Return the (x, y) coordinate for the center point of the cell that contains the specified text.  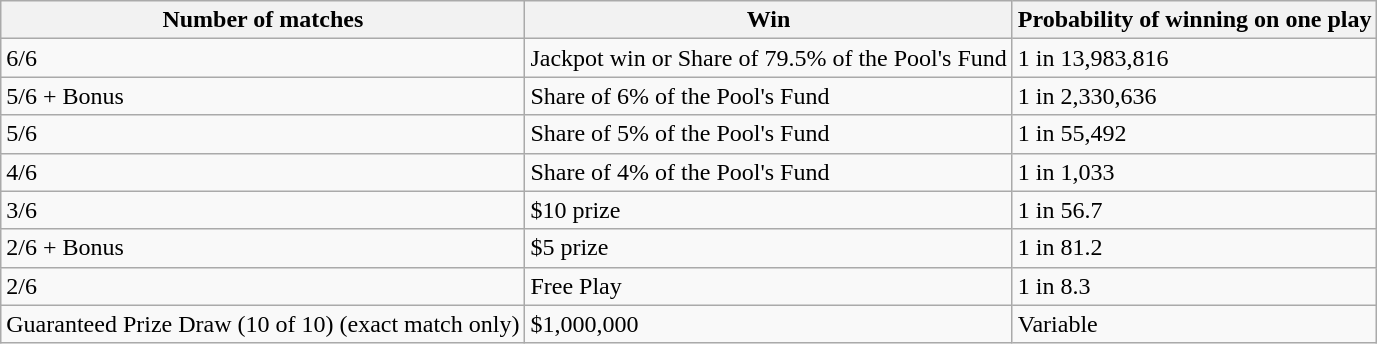
2/6 (263, 286)
Variable (1194, 324)
5/6 (263, 134)
$5 prize (768, 248)
Share of 5% of the Pool's Fund (768, 134)
Guaranteed Prize Draw (10 of 10) (exact match only) (263, 324)
1 in 81.2 (1194, 248)
3/6 (263, 210)
Share of 4% of the Pool's Fund (768, 172)
Probability of winning on one play (1194, 20)
Win (768, 20)
$1,000,000 (768, 324)
$10 prize (768, 210)
5/6 + Bonus (263, 96)
1 in 56.7 (1194, 210)
1 in 2,330,636 (1194, 96)
1 in 1,033 (1194, 172)
4/6 (263, 172)
6/6 (263, 58)
1 in 8.3 (1194, 286)
1 in 13,983,816 (1194, 58)
Share of 6% of the Pool's Fund (768, 96)
2/6 + Bonus (263, 248)
Jackpot win or Share of 79.5% of the Pool's Fund (768, 58)
Number of matches (263, 20)
1 in 55,492 (1194, 134)
Free Play (768, 286)
